Pinpoint the cell where the given text exists, returning its (x, y) midpoint coordinate. 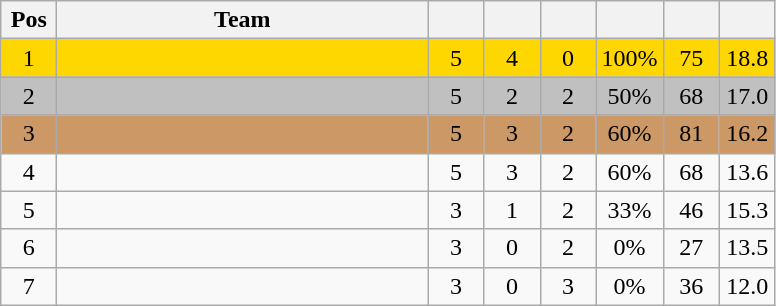
16.2 (747, 134)
50% (630, 96)
33% (630, 210)
27 (691, 248)
17.0 (747, 96)
7 (29, 286)
46 (691, 210)
12.0 (747, 286)
Team (242, 20)
13.6 (747, 172)
15.3 (747, 210)
6 (29, 248)
100% (630, 58)
81 (691, 134)
36 (691, 286)
13.5 (747, 248)
18.8 (747, 58)
75 (691, 58)
Pos (29, 20)
